Provide the [x, y] coordinate of the cell's center where the given text is located.  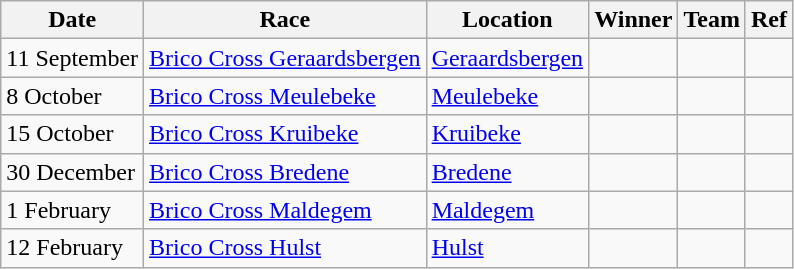
Brico Cross Bredene [286, 172]
11 September [72, 58]
Race [286, 20]
Ref [768, 20]
Winner [634, 20]
Kruibeke [508, 134]
8 October [72, 96]
1 February [72, 210]
30 December [72, 172]
Brico Cross Meulebeke [286, 96]
Hulst [508, 248]
Meulebeke [508, 96]
Maldegem [508, 210]
Location [508, 20]
12 February [72, 248]
Brico Cross Maldegem [286, 210]
Brico Cross Geraardsbergen [286, 58]
Date [72, 20]
15 October [72, 134]
Brico Cross Hulst [286, 248]
Bredene [508, 172]
Geraardsbergen [508, 58]
Team [712, 20]
Brico Cross Kruibeke [286, 134]
